Locate the cell with the specified text and output its (x, y) center coordinate. 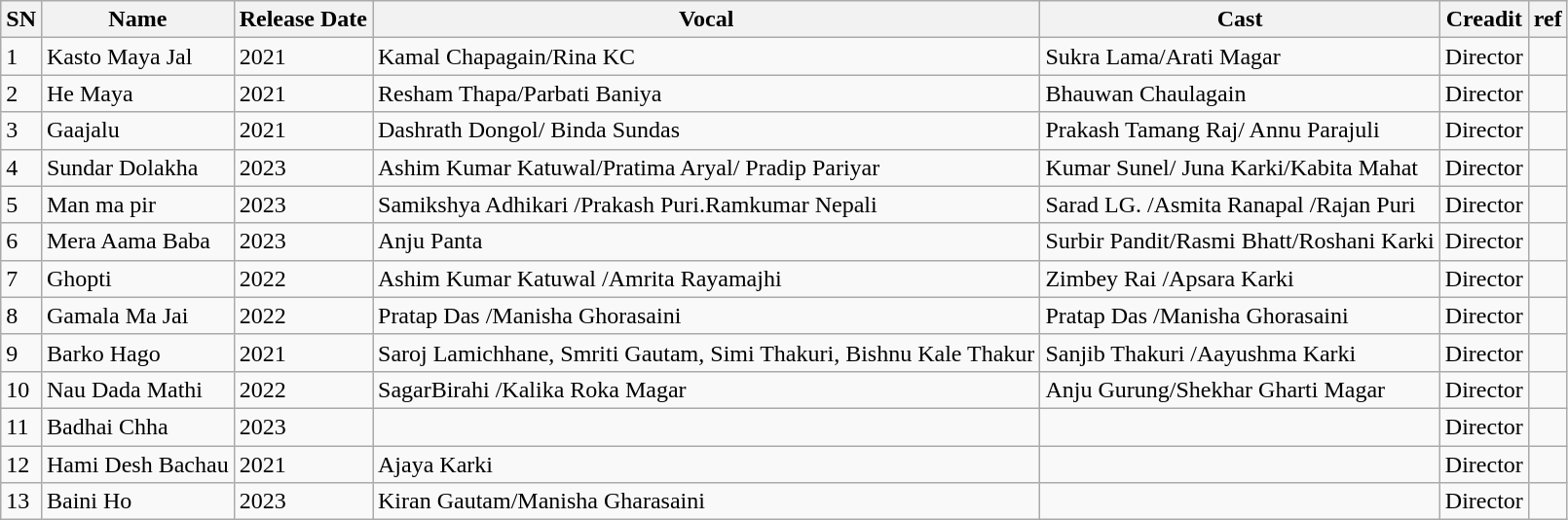
Mera Aama Baba (137, 241)
6 (21, 241)
Baini Ho (137, 501)
Dashrath Dongol/ Binda Sundas (705, 130)
Anju Gurung/Shekhar Gharti Magar (1240, 390)
Ghopti (137, 279)
Gamala Ma Jai (137, 316)
Sanjib Thakuri /Aayushma Karki (1240, 353)
7 (21, 279)
ref (1548, 19)
Barko Hago (137, 353)
13 (21, 501)
Kamal Chapagain/Rina KC (705, 56)
Kasto Maya Jal (137, 56)
9 (21, 353)
Creadit (1484, 19)
Prakash Tamang Raj/ Annu Parajuli (1240, 130)
Bhauwan Chaulagain (1240, 93)
Sarad LG. /Asmita Ranapal /Rajan Puri (1240, 204)
Nau Dada Mathi (137, 390)
Name (137, 19)
Kiran Gautam/Manisha Gharasaini (705, 501)
2 (21, 93)
12 (21, 464)
Vocal (705, 19)
Ashim Kumar Katuwal/Pratima Aryal/ Pradip Pariyar (705, 167)
Samikshya Adhikari /Prakash Puri.Ramkumar Nepali (705, 204)
11 (21, 427)
3 (21, 130)
SN (21, 19)
Anju Panta (705, 241)
10 (21, 390)
Badhai Chha (137, 427)
Ashim Kumar Katuwal /Amrita Rayamajhi (705, 279)
Sundar Dolakha (137, 167)
Kumar Sunel/ Juna Karki/Kabita Mahat (1240, 167)
Zimbey Rai /Apsara Karki (1240, 279)
4 (21, 167)
Release Date (303, 19)
Resham Thapa/Parbati Baniya (705, 93)
Man ma pir (137, 204)
Saroj Lamichhane, Smriti Gautam, Simi Thakuri, Bishnu Kale Thakur (705, 353)
Surbir Pandit/Rasmi Bhatt/Roshani Karki (1240, 241)
He Maya (137, 93)
Sukra Lama/Arati Magar (1240, 56)
8 (21, 316)
Hami Desh Bachau (137, 464)
SagarBirahi /Kalika Roka Magar (705, 390)
Ajaya Karki (705, 464)
1 (21, 56)
5 (21, 204)
Cast (1240, 19)
Gaajalu (137, 130)
